Return the (x, y) coordinate for the center point of the cell that contains the specified text.  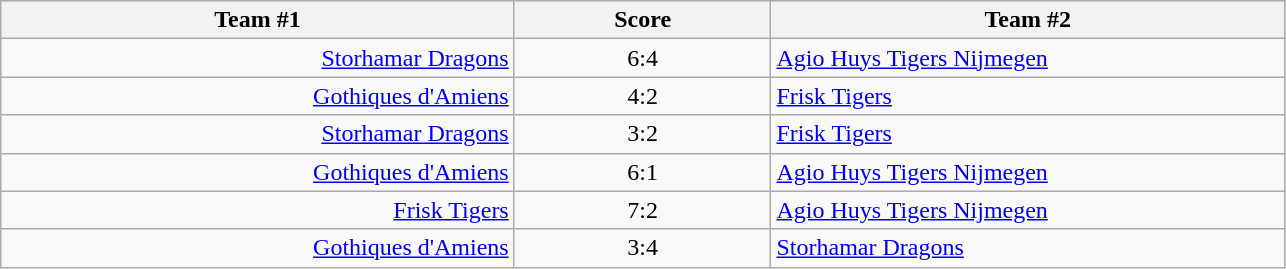
4:2 (642, 96)
3:2 (642, 134)
Score (642, 20)
Team #1 (258, 20)
3:4 (642, 248)
7:2 (642, 210)
6:1 (642, 172)
Team #2 (1028, 20)
6:4 (642, 58)
